Return (X, Y) of the center of cell containing provided text 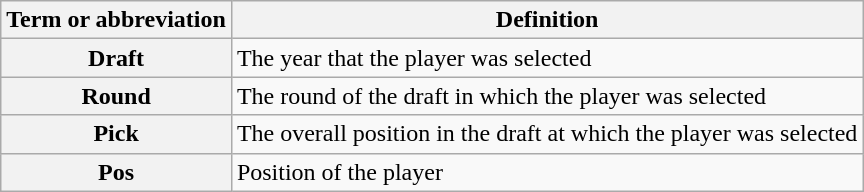
Term or abbreviation (116, 20)
Round (116, 96)
The overall position in the draft at which the player was selected (547, 134)
Pick (116, 134)
The year that the player was selected (547, 58)
Definition (547, 20)
The round of the draft in which the player was selected (547, 96)
Pos (116, 172)
Position of the player (547, 172)
Draft (116, 58)
